Find where the given text appears and provide that cell's center as [X, Y] coordinate. 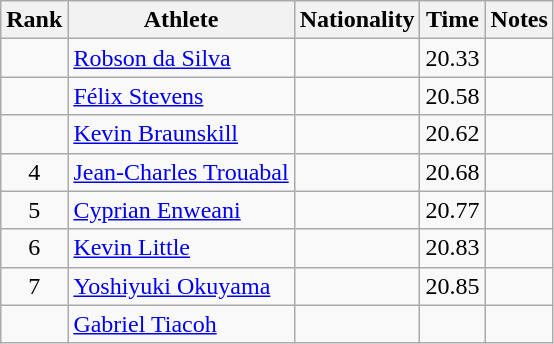
7 [34, 286]
4 [34, 172]
5 [34, 210]
Yoshiyuki Okuyama [181, 286]
20.58 [452, 96]
20.83 [452, 248]
20.62 [452, 134]
Jean-Charles Trouabal [181, 172]
Notes [519, 20]
Félix Stevens [181, 96]
Athlete [181, 20]
Robson da Silva [181, 58]
Kevin Little [181, 248]
6 [34, 248]
Kevin Braunskill [181, 134]
20.68 [452, 172]
Time [452, 20]
Gabriel Tiacoh [181, 324]
20.85 [452, 286]
Nationality [357, 20]
Rank [34, 20]
20.33 [452, 58]
Cyprian Enweani [181, 210]
20.77 [452, 210]
